From the cell containing the given text, extract its center point as (X, Y) coordinate. 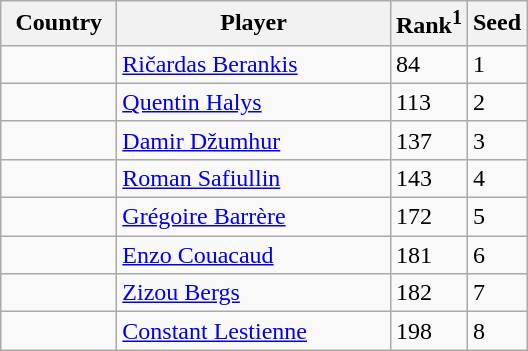
3 (496, 140)
5 (496, 217)
Country (59, 24)
Rank1 (428, 24)
182 (428, 293)
113 (428, 102)
Constant Lestienne (254, 331)
Zizou Bergs (254, 293)
143 (428, 178)
8 (496, 331)
2 (496, 102)
4 (496, 178)
7 (496, 293)
Quentin Halys (254, 102)
1 (496, 64)
6 (496, 255)
Seed (496, 24)
Player (254, 24)
Ričardas Berankis (254, 64)
198 (428, 331)
137 (428, 140)
84 (428, 64)
172 (428, 217)
Enzo Couacaud (254, 255)
Grégoire Barrère (254, 217)
Damir Džumhur (254, 140)
181 (428, 255)
Roman Safiullin (254, 178)
